For the text-containing cell, return its midpoint in (x, y) coordinate format. 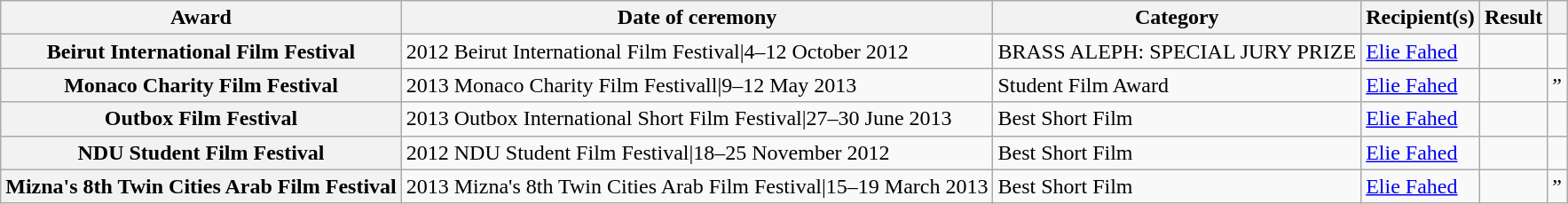
2012 NDU Student Film Festival|18–25 November 2012 (697, 153)
2012 Beirut International Film Festival|4–12 October 2012 (697, 51)
NDU Student Film Festival (201, 153)
2013 Mizna's 8th Twin Cities Arab Film Festival|15–19 March 2013 (697, 186)
Category (1177, 18)
2013 Outbox International Short Film Festival|27–30 June 2013 (697, 119)
Result (1513, 18)
Date of ceremony (697, 18)
BRASS ALEPH: SPECIAL JURY PRIZE (1177, 51)
Monaco Charity Film Festival (201, 85)
Student Film Award (1177, 85)
Mizna's 8th Twin Cities Arab Film Festival (201, 186)
Recipient(s) (1421, 18)
Award (201, 18)
2013 Monaco Charity Film Festivall|9–12 May 2013 (697, 85)
Beirut International Film Festival (201, 51)
Outbox Film Festival (201, 119)
